Determine the [x, y] coordinate at the center of the cell enclosing the given text.  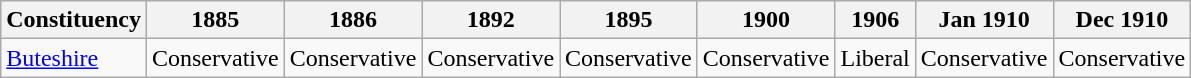
1895 [629, 20]
Dec 1910 [1122, 20]
1885 [215, 20]
1900 [766, 20]
Jan 1910 [984, 20]
1906 [875, 20]
1886 [353, 20]
Liberal [875, 58]
Buteshire [74, 58]
1892 [491, 20]
Constituency [74, 20]
